Return (x, y) of the center of cell containing provided text 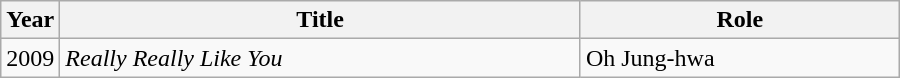
Oh Jung-hwa (740, 58)
2009 (30, 58)
Title (320, 20)
Really Really Like You (320, 58)
Role (740, 20)
Year (30, 20)
